Scan for the cell matching the given text and deliver its (x, y) coordinate at center. 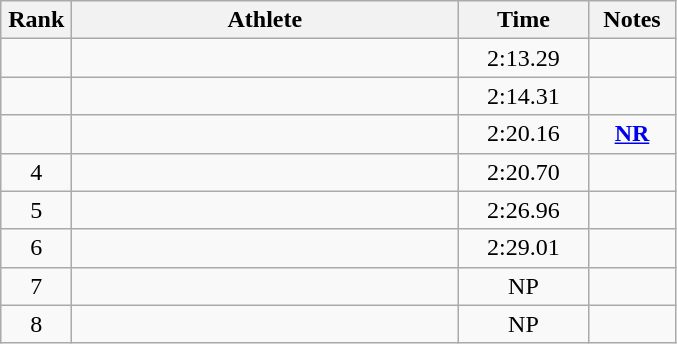
8 (36, 324)
6 (36, 248)
2:20.16 (524, 134)
2:13.29 (524, 58)
NR (632, 134)
2:20.70 (524, 172)
2:26.96 (524, 210)
Time (524, 20)
Notes (632, 20)
7 (36, 286)
Rank (36, 20)
5 (36, 210)
4 (36, 172)
2:29.01 (524, 248)
2:14.31 (524, 96)
Athlete (265, 20)
